For the text-containing cell, return its midpoint in [x, y] coordinate format. 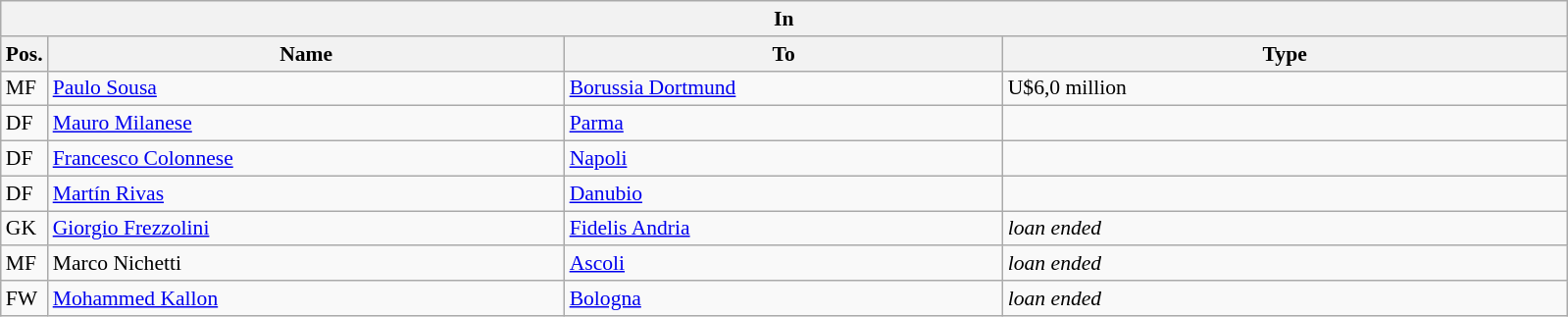
U$6,0 million [1285, 88]
Napoli [784, 159]
Mauro Milanese [306, 124]
Giorgio Frezzolini [306, 229]
Bologna [784, 298]
Pos. [25, 54]
Martín Rivas [306, 193]
Paulo Sousa [306, 88]
Fidelis Andria [784, 229]
Borussia Dortmund [784, 88]
Danubio [784, 193]
To [784, 54]
Mohammed Kallon [306, 298]
Type [1285, 54]
Ascoli [784, 264]
Francesco Colonnese [306, 159]
Name [306, 54]
Marco Nichetti [306, 264]
FW [25, 298]
In [784, 19]
Parma [784, 124]
GK [25, 229]
